Detect which cell encompasses the target text, then output its [X, Y] center coordinate. 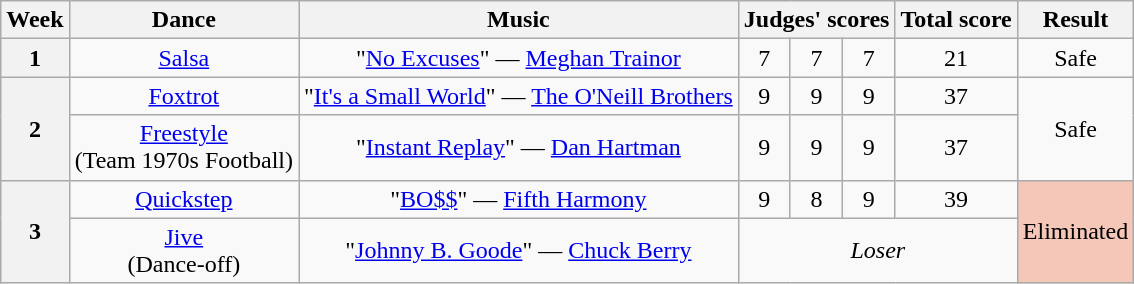
"It's a Small World" — The O'Neill Brothers [518, 96]
39 [956, 199]
Music [518, 20]
Jive(Dance-off) [184, 250]
Total score [956, 20]
8 [816, 199]
Judges' scores [816, 20]
"Instant Replay" — Dan Hartman [518, 148]
1 [35, 58]
Foxtrot [184, 96]
"No Excuses" — Meghan Trainor [518, 58]
Result [1075, 20]
"Johnny B. Goode" — Chuck Berry [518, 250]
Eliminated [1075, 232]
2 [35, 128]
Dance [184, 20]
Loser [878, 250]
"BO$$" — Fifth Harmony [518, 199]
Quickstep [184, 199]
Week [35, 20]
Freestyle(Team 1970s Football) [184, 148]
Salsa [184, 58]
21 [956, 58]
3 [35, 232]
